Search for the cell housing the specified text and yield its (x, y) center coordinate. 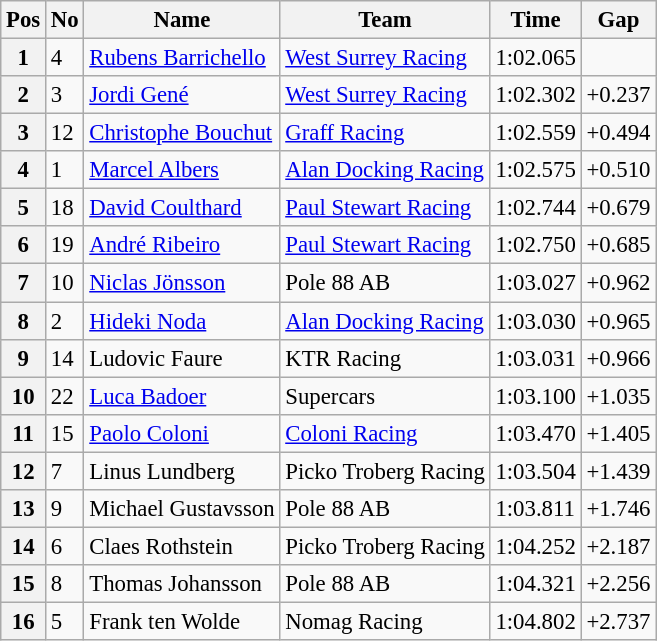
KTR Racing (385, 358)
+0.494 (618, 133)
+1.439 (618, 471)
+1.746 (618, 509)
André Ribeiro (182, 245)
Marcel Albers (182, 170)
+2.187 (618, 546)
Jordi Gené (182, 95)
Michael Gustavsson (182, 509)
16 (24, 621)
+2.256 (618, 584)
+1.035 (618, 396)
Ludovic Faure (182, 358)
Name (182, 20)
+1.405 (618, 433)
1:02.575 (536, 170)
Claes Rothstein (182, 546)
Frank ten Wolde (182, 621)
Team (385, 20)
Time (536, 20)
1:04.252 (536, 546)
Rubens Barrichello (182, 58)
1:04.321 (536, 584)
19 (65, 245)
18 (65, 208)
Graff Racing (385, 133)
Gap (618, 20)
1:03.031 (536, 358)
1:02.559 (536, 133)
+0.685 (618, 245)
+0.966 (618, 358)
+0.679 (618, 208)
1:04.802 (536, 621)
Hideki Noda (182, 321)
1:03.100 (536, 396)
David Coulthard (182, 208)
+0.237 (618, 95)
Christophe Bouchut (182, 133)
22 (65, 396)
1:03.470 (536, 433)
Coloni Racing (385, 433)
Linus Lundberg (182, 471)
Thomas Johansson (182, 584)
1:03.811 (536, 509)
Niclas Jönsson (182, 283)
Nomag Racing (385, 621)
1:03.027 (536, 283)
Paolo Coloni (182, 433)
1:02.302 (536, 95)
13 (24, 509)
1:02.750 (536, 245)
+0.962 (618, 283)
Pos (24, 20)
No (65, 20)
1:03.504 (536, 471)
1:03.030 (536, 321)
1:02.065 (536, 58)
11 (24, 433)
Supercars (385, 396)
Luca Badoer (182, 396)
+0.510 (618, 170)
1:02.744 (536, 208)
+0.965 (618, 321)
+2.737 (618, 621)
